Pinpoint the cell where the given text exists, returning its [x, y] midpoint coordinate. 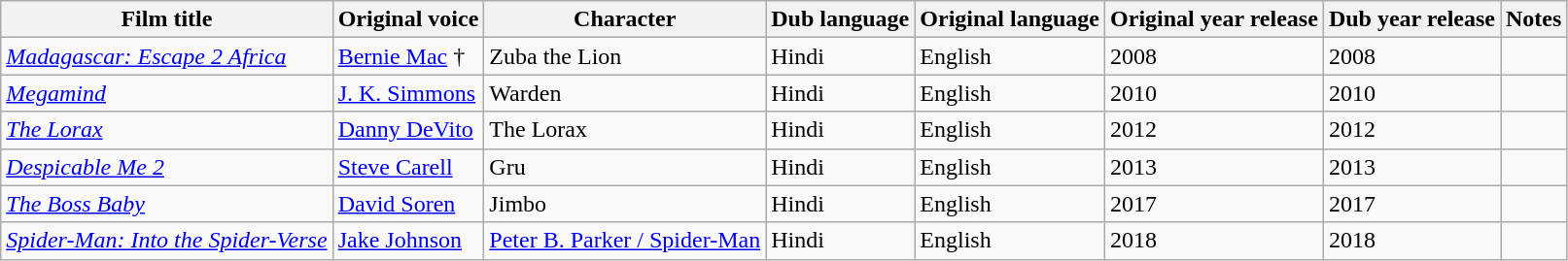
Spider-Man: Into the Spider-Verse [167, 241]
Warden [625, 93]
Dub year release [1411, 19]
Original language [1010, 19]
Madagascar: Escape 2 Africa [167, 56]
Gru [625, 167]
J. K. Simmons [408, 93]
Jake Johnson [408, 241]
Character [625, 19]
The Boss Baby [167, 204]
Peter B. Parker / Spider-Man [625, 241]
Danny DeVito [408, 130]
Megamind [167, 93]
David Soren [408, 204]
Bernie Mac † [408, 56]
Film title [167, 19]
Original year release [1215, 19]
Zuba the Lion [625, 56]
Dub language [840, 19]
Jimbo [625, 204]
Despicable Me 2 [167, 167]
Steve Carell [408, 167]
Original voice [408, 19]
Notes [1534, 19]
